Search for the cell housing the specified text and yield its (x, y) center coordinate. 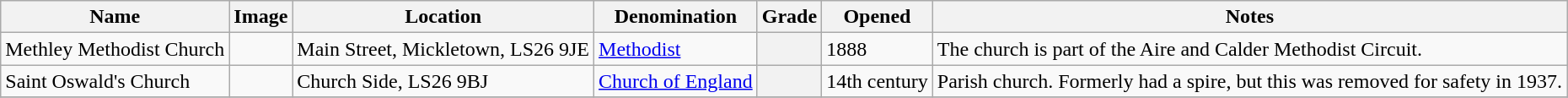
Methley Methodist Church (115, 49)
Saint Oswald's Church (115, 81)
The church is part of the Aire and Calder Methodist Circuit. (1249, 49)
Denomination (676, 17)
Parish church. Formerly had a spire, but this was removed for safety in 1937. (1249, 81)
Image (261, 17)
Grade (789, 17)
Opened (878, 17)
Location (443, 17)
Main Street, Mickletown, LS26 9JE (443, 49)
Notes (1249, 17)
Methodist (676, 49)
14th century (878, 81)
1888 (878, 49)
Church of England (676, 81)
Church Side, LS26 9BJ (443, 81)
Name (115, 17)
